Return [X, Y] of the center of cell containing provided text 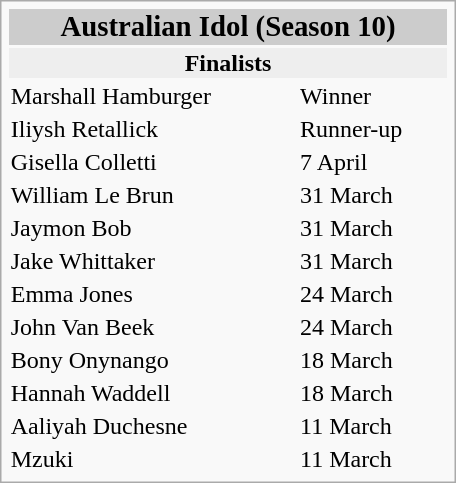
Iliysh Retallick [152, 129]
Runner-up [373, 129]
7 April [373, 162]
Jaymon Bob [152, 228]
Finalists [228, 63]
William Le Brun [152, 195]
Winner [373, 96]
Australian Idol (Season 10) [228, 27]
Marshall Hamburger [152, 96]
Mzuki [152, 459]
Jake Whittaker [152, 261]
John Van Beek [152, 327]
Bony Onynango [152, 360]
Hannah Waddell [152, 393]
Aaliyah Duchesne [152, 426]
Emma Jones [152, 294]
Gisella Colletti [152, 162]
